For the text-containing cell, return its midpoint in [x, y] coordinate format. 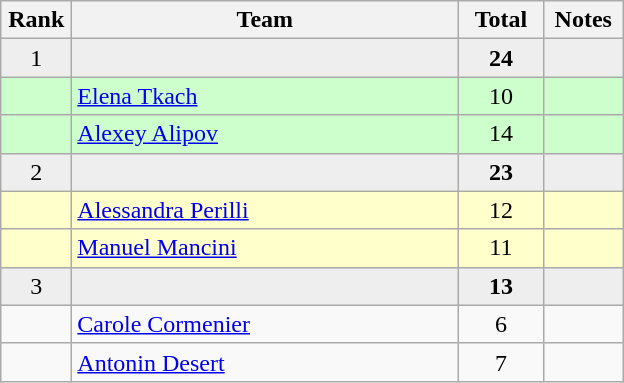
11 [501, 248]
Antonin Desert [265, 362]
Carole Cormenier [265, 324]
Manuel Mancini [265, 248]
1 [36, 58]
13 [501, 286]
2 [36, 172]
Alessandra Perilli [265, 210]
7 [501, 362]
Total [501, 20]
Rank [36, 20]
Alexey Alipov [265, 134]
14 [501, 134]
23 [501, 172]
6 [501, 324]
10 [501, 96]
Notes [584, 20]
12 [501, 210]
Team [265, 20]
3 [36, 286]
24 [501, 58]
Elena Tkach [265, 96]
